Scan for the cell matching the given text and deliver its [X, Y] coordinate at center. 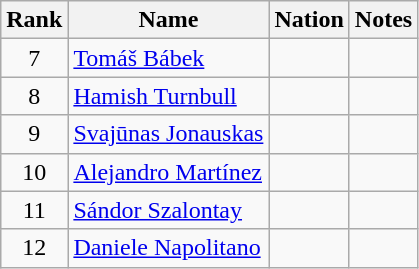
Name [168, 20]
Alejandro Martínez [168, 172]
8 [34, 96]
Rank [34, 20]
9 [34, 134]
Tomáš Bábek [168, 58]
Svajūnas Jonauskas [168, 134]
7 [34, 58]
Notes [383, 20]
Hamish Turnbull [168, 96]
10 [34, 172]
Daniele Napolitano [168, 248]
12 [34, 248]
11 [34, 210]
Sándor Szalontay [168, 210]
Nation [309, 20]
